Extract the [X, Y] coordinate from the center of the cell holding the provided text.  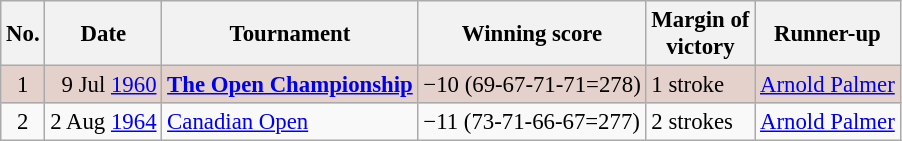
1 stroke [700, 85]
Date [104, 34]
2 strokes [700, 122]
Margin ofvictory [700, 34]
Winning score [532, 34]
−10 (69-67-71-71=278) [532, 85]
The Open Championship [290, 85]
−11 (73-71-66-67=277) [532, 122]
2 [23, 122]
9 Jul 1960 [104, 85]
1 [23, 85]
Tournament [290, 34]
2 Aug 1964 [104, 122]
Canadian Open [290, 122]
Runner-up [828, 34]
No. [23, 34]
